Pinpoint the cell where the given text exists, returning its [X, Y] midpoint coordinate. 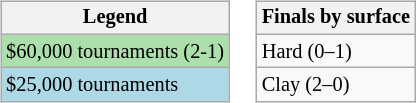
$25,000 tournaments [115, 85]
Hard (0–1) [336, 51]
$60,000 tournaments (2-1) [115, 51]
Legend [115, 18]
Finals by surface [336, 18]
Clay (2–0) [336, 85]
